Search for the cell housing the specified text and yield its [x, y] center coordinate. 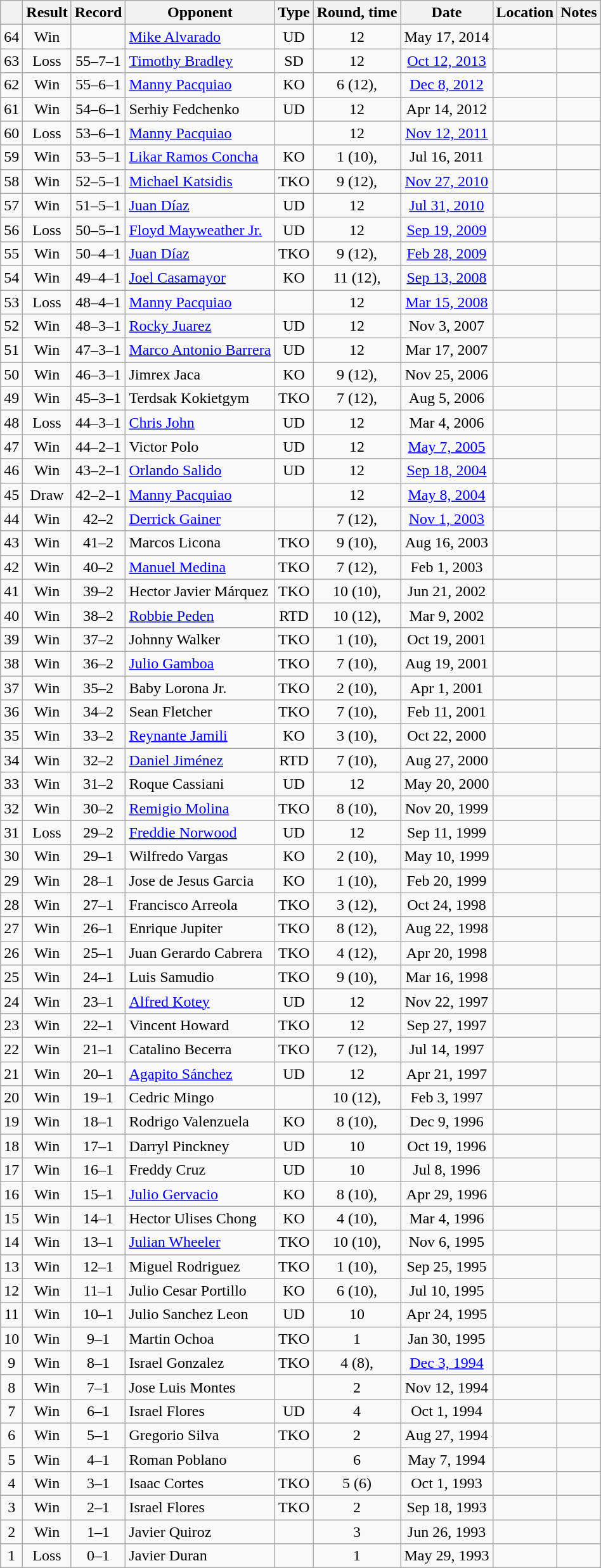
50 [11, 374]
39 [11, 639]
Dec 3, 1994 [446, 1363]
Roque Cassiani [200, 784]
Sep 25, 1995 [446, 1266]
35–2 [98, 687]
15 [11, 1218]
Israel Gonzalez [200, 1363]
Daniel Jiménez [200, 760]
29–2 [98, 832]
Jan 30, 1995 [446, 1339]
4 (12), [357, 953]
Oct 24, 1998 [446, 905]
Nov 1, 2003 [446, 519]
54 [11, 277]
Jose de Jesus Garcia [200, 881]
38–2 [98, 615]
Freddie Norwood [200, 832]
43–2–1 [98, 471]
Hector Ulises Chong [200, 1218]
Aug 27, 1994 [446, 1435]
Result [47, 13]
Aug 19, 2001 [446, 663]
Dec 8, 2012 [446, 85]
11 [11, 1315]
Jul 16, 2011 [446, 157]
Timothy Bradley [200, 61]
7 [11, 1411]
Floyd Mayweather Jr. [200, 229]
Mike Alvarado [200, 37]
Opponent [200, 13]
Mar 15, 2008 [446, 302]
Sep 11, 1999 [446, 832]
48–3–1 [98, 326]
May 29, 1993 [446, 1556]
Jun 26, 1993 [446, 1532]
9 [11, 1363]
Julio Gervacio [200, 1194]
Manuel Medina [200, 567]
Sep 27, 1997 [446, 1025]
Jul 31, 2010 [446, 205]
Remigio Molina [200, 808]
Round, time [357, 13]
52–5–1 [98, 181]
Rodrigo Valenzuela [200, 1122]
48 [11, 423]
54–6–1 [98, 109]
Javier Duran [200, 1556]
Location [525, 13]
44 [11, 519]
Reynante Jamili [200, 736]
Nov 25, 2006 [446, 374]
6–1 [98, 1411]
Mar 17, 2007 [446, 350]
Jul 10, 1995 [446, 1291]
Michael Katsidis [200, 181]
Nov 27, 2010 [446, 181]
26–1 [98, 929]
20 [11, 1098]
2–1 [98, 1508]
42–2–1 [98, 495]
Date [446, 13]
11–1 [98, 1291]
30–2 [98, 808]
Draw [47, 495]
Aug 5, 2006 [446, 398]
31–2 [98, 784]
35 [11, 736]
Record [98, 13]
Apr 29, 1996 [446, 1194]
3 (12), [357, 905]
46–3–1 [98, 374]
46 [11, 471]
7–1 [98, 1387]
Sep 19, 2009 [446, 229]
33 [11, 784]
44–2–1 [98, 447]
63 [11, 61]
Julian Wheeler [200, 1242]
39–2 [98, 591]
3 (10), [357, 736]
42 [11, 567]
50–4–1 [98, 253]
Jun 21, 2002 [446, 591]
Mar 4, 2006 [446, 423]
Francisco Arreola [200, 905]
50–5–1 [98, 229]
26 [11, 953]
28–1 [98, 881]
53 [11, 302]
9–1 [98, 1339]
62 [11, 85]
Nov 20, 1999 [446, 808]
Dec 9, 1996 [446, 1122]
45 [11, 495]
Oct 1, 1993 [446, 1484]
Sep 18, 2004 [446, 471]
Enrique Jupiter [200, 929]
Aug 27, 2000 [446, 760]
8 [11, 1387]
Julio Cesar Portillo [200, 1291]
Feb 11, 2001 [446, 712]
25 [11, 977]
Aug 22, 1998 [446, 929]
49–4–1 [98, 277]
4 (8), [357, 1363]
Joel Casamayor [200, 277]
Apr 20, 1998 [446, 953]
24–1 [98, 977]
16–1 [98, 1170]
Julio Gamboa [200, 663]
45–3–1 [98, 398]
19 [11, 1122]
23 [11, 1025]
Apr 14, 2012 [446, 109]
48–4–1 [98, 302]
53–6–1 [98, 133]
28 [11, 905]
Juan Gerardo Cabrera [200, 953]
Oct 1, 1994 [446, 1411]
Vincent Howard [200, 1025]
31 [11, 832]
Likar Ramos Concha [200, 157]
55–6–1 [98, 85]
52 [11, 326]
42–2 [98, 519]
Apr 1, 2001 [446, 687]
Nov 12, 2011 [446, 133]
Robbie Peden [200, 615]
12–1 [98, 1266]
5–1 [98, 1435]
Nov 12, 1994 [446, 1387]
Oct 19, 1996 [446, 1146]
56 [11, 229]
Gregorio Silva [200, 1435]
11 (12), [357, 277]
17 [11, 1170]
16 [11, 1194]
49 [11, 398]
Sep 18, 1993 [446, 1508]
15–1 [98, 1194]
Sep 13, 2008 [446, 277]
17–1 [98, 1146]
Nov 6, 1995 [446, 1242]
Catalino Becerra [200, 1049]
Cedric Mingo [200, 1098]
5 [11, 1459]
Chris John [200, 423]
May 17, 2014 [446, 37]
53–5–1 [98, 157]
Serhiy Fedchenko [200, 109]
Baby Lorona Jr. [200, 687]
36–2 [98, 663]
Julio Sanchez Leon [200, 1315]
22–1 [98, 1025]
64 [11, 37]
Miguel Rodriguez [200, 1266]
Jul 14, 1997 [446, 1049]
8–1 [98, 1363]
32–2 [98, 760]
Javier Quiroz [200, 1532]
13–1 [98, 1242]
27–1 [98, 905]
Oct 19, 2001 [446, 639]
18–1 [98, 1122]
Jul 8, 1996 [446, 1170]
Jose Luis Montes [200, 1387]
Roman Poblano [200, 1459]
37–2 [98, 639]
0–1 [98, 1556]
Feb 20, 1999 [446, 881]
May 20, 2000 [446, 784]
10–1 [98, 1315]
30 [11, 857]
51 [11, 350]
34–2 [98, 712]
Aug 16, 2003 [446, 543]
May 10, 1999 [446, 857]
40–2 [98, 567]
51–5–1 [98, 205]
25–1 [98, 953]
Orlando Salido [200, 471]
Marcos Licona [200, 543]
Luis Samudio [200, 977]
13 [11, 1266]
58 [11, 181]
8 (12), [357, 929]
Darryl Pinckney [200, 1146]
4–1 [98, 1459]
4 (10), [357, 1218]
38 [11, 663]
21 [11, 1074]
Oct 22, 2000 [446, 736]
Marco Antonio Barrera [200, 350]
14–1 [98, 1218]
6 (12), [357, 85]
60 [11, 133]
Victor Polo [200, 447]
Feb 28, 2009 [446, 253]
Mar 16, 1998 [446, 977]
May 7, 2005 [446, 447]
Johnny Walker [200, 639]
Nov 22, 1997 [446, 1001]
Derrick Gainer [200, 519]
Oct 12, 2013 [446, 61]
May 8, 2004 [446, 495]
Apr 24, 1995 [446, 1315]
47 [11, 447]
14 [11, 1242]
18 [11, 1146]
Sean Fletcher [200, 712]
Notes [579, 13]
Apr 21, 1997 [446, 1074]
Feb 3, 1997 [446, 1098]
20–1 [98, 1074]
61 [11, 109]
29–1 [98, 857]
SD [294, 61]
43 [11, 543]
Agapito Sánchez [200, 1074]
Nov 3, 2007 [446, 326]
47–3–1 [98, 350]
37 [11, 687]
41–2 [98, 543]
May 7, 1994 [446, 1459]
32 [11, 808]
Freddy Cruz [200, 1170]
5 (6) [357, 1484]
36 [11, 712]
27 [11, 929]
33–2 [98, 736]
Isaac Cortes [200, 1484]
29 [11, 881]
24 [11, 1001]
34 [11, 760]
Terdsak Kokietgym [200, 398]
55 [11, 253]
6 (10), [357, 1291]
59 [11, 157]
1–1 [98, 1532]
55–7–1 [98, 61]
57 [11, 205]
Alfred Kotey [200, 1001]
Jimrex Jaca [200, 374]
Mar 9, 2002 [446, 615]
Rocky Juarez [200, 326]
41 [11, 591]
3–1 [98, 1484]
Mar 4, 1996 [446, 1218]
44–3–1 [98, 423]
22 [11, 1049]
Hector Javier Márquez [200, 591]
Martin Ochoa [200, 1339]
Feb 1, 2003 [446, 567]
21–1 [98, 1049]
Wilfredo Vargas [200, 857]
23–1 [98, 1001]
40 [11, 615]
19–1 [98, 1098]
Type [294, 13]
